Return the [x, y] coordinate for the center point of the cell that contains the specified text.  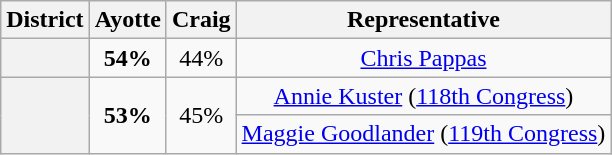
53% [128, 115]
54% [128, 58]
Annie Kuster (118th Congress) [424, 96]
Ayotte [128, 20]
Craig [201, 20]
Chris Pappas [424, 58]
District [45, 20]
45% [201, 115]
44% [201, 58]
Representative [424, 20]
Maggie Goodlander (119th Congress) [424, 134]
